Detect which cell encompasses the target text, then output its (X, Y) center coordinate. 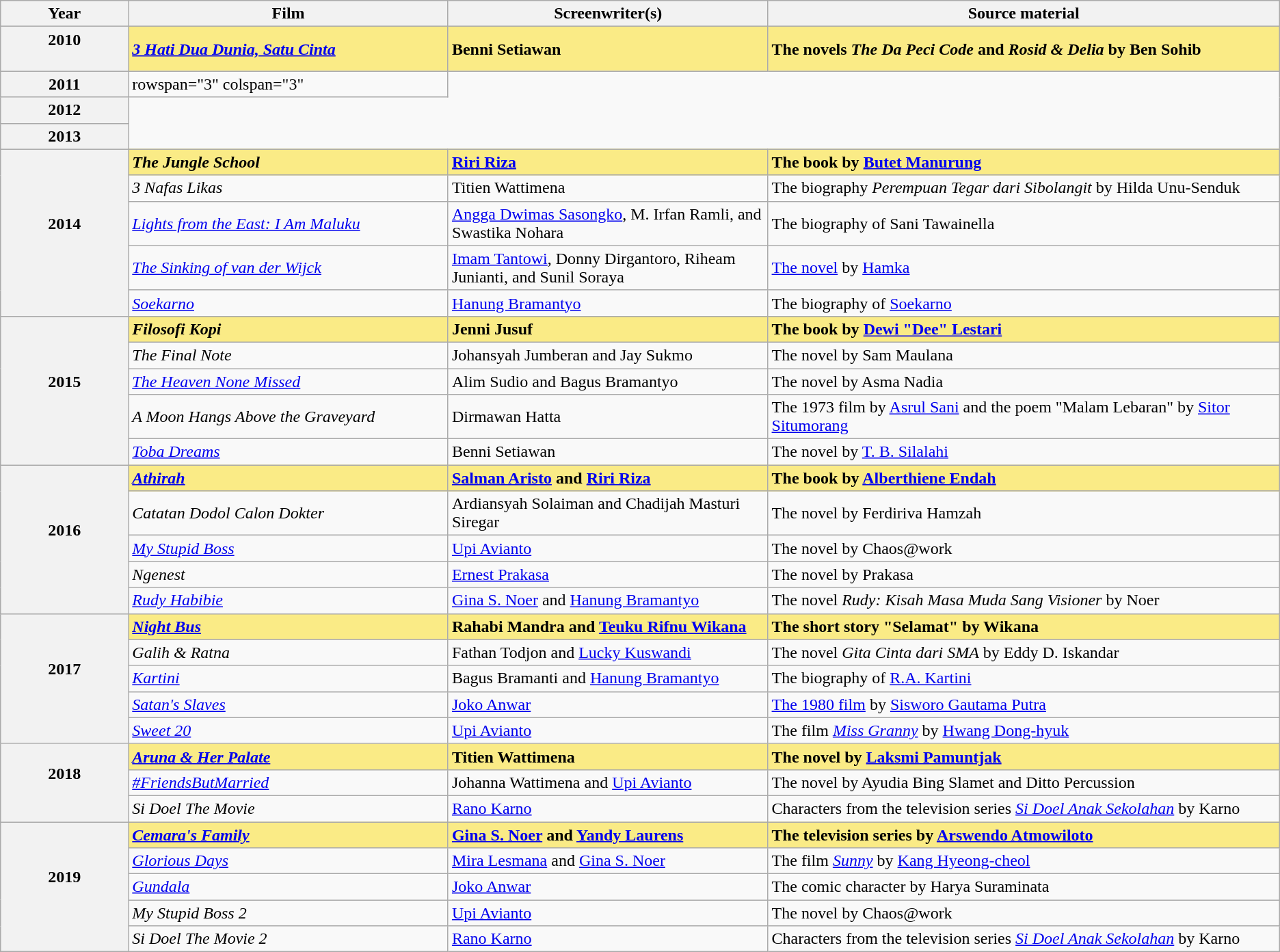
Rudy Habibie (289, 600)
Jenni Jusuf (608, 329)
The Heaven None Missed (289, 381)
Toba Dreams (289, 452)
The novel by T. B. Silalahi (1024, 452)
3 Hati Dua Dunia, Satu Cinta (289, 49)
Glorious Days (289, 861)
The film Miss Granny by Hwang Dong-hyuk (1024, 730)
2017 (64, 678)
My Stupid Boss 2 (289, 913)
Johanna Wattimena and Upi Avianto (608, 782)
Lights from the East: I Am Maluku (289, 223)
My Stupid Boss (289, 548)
The Sinking of van der Wijck (289, 268)
Johansyah Jumberan and Jay Sukmo (608, 355)
Dirmawan Hatta (608, 417)
Bagus Bramanti and Hanung Bramantyo (608, 678)
The 1980 film by Sisworo Gautama Putra (1024, 704)
Angga Dwimas Sasongko, M. Irfan Ramli, and Swastika Nohara (608, 223)
Catatan Dodol Calon Dokter (289, 513)
The biography Perempuan Tegar dari Sibolangit by Hilda Unu-Senduk (1024, 188)
Rahabi Mandra and Teuku Rifnu Wikana (608, 626)
The novel Rudy: Kisah Masa Muda Sang Visioner by Noer (1024, 600)
The Jungle School (289, 162)
2014 (64, 233)
Sweet 20 (289, 730)
The film Sunny by Kang Hyeong-cheol (1024, 861)
The novel Gita Cinta dari SMA by Eddy D. Iskandar (1024, 652)
Riri Riza (608, 162)
Ernest Prakasa (608, 574)
2019 (64, 887)
2015 (64, 390)
2012 (64, 110)
2010 (64, 49)
The novel by Laksmi Pamuntjak (1024, 756)
The short story "Selamat" by Wikana (1024, 626)
Hanung Bramantyo (608, 303)
Film (289, 14)
Aruna & Her Palate (289, 756)
Screenwriter(s) (608, 14)
The novel by Prakasa (1024, 574)
Satan's Slaves (289, 704)
The comic character by Harya Suraminata (1024, 887)
2011 (64, 84)
Gina S. Noer and Yandy Laurens (608, 835)
A Moon Hangs Above the Graveyard (289, 417)
Si Doel The Movie 2 (289, 939)
Ngenest (289, 574)
The biography of Soekarno (1024, 303)
Fathan Todjon and Lucky Kuswandi (608, 652)
3 Nafas Likas (289, 188)
The novel by Ferdiriva Hamzah (1024, 513)
The book by Alberthiene Endah (1024, 478)
Gina S. Noer and Hanung Bramantyo (608, 600)
The 1973 film by Asrul Sani and the poem "Malam Lebaran" by Sitor Situmorang (1024, 417)
The novel by Hamka (1024, 268)
Salman Aristo and Riri Riza (608, 478)
The biography of R.A. Kartini (1024, 678)
2016 (64, 539)
The book by Dewi "Dee" Lestari (1024, 329)
Ardiansyah Solaiman and Chadijah Masturi Siregar (608, 513)
The television series by Arswendo Atmowiloto (1024, 835)
Galih & Ratna (289, 652)
Year (64, 14)
Cemara's Family (289, 835)
Imam Tantowi, Donny Dirgantoro, Riheam Junianti, and Sunil Soraya (608, 268)
The novel by Ayudia Bing Slamet and Ditto Percussion (1024, 782)
Athirah (289, 478)
Soekarno (289, 303)
The Final Note (289, 355)
The book by Butet Manurung (1024, 162)
Mira Lesmana and Gina S. Noer (608, 861)
Alim Sudio and Bagus Bramantyo (608, 381)
Gundala (289, 887)
The novel by Sam Maulana (1024, 355)
Source material (1024, 14)
Si Doel The Movie (289, 808)
Kartini (289, 678)
Night Bus (289, 626)
The biography of Sani Tawainella (1024, 223)
2013 (64, 136)
#FriendsButMarried (289, 782)
2018 (64, 782)
The novel by Asma Nadia (1024, 381)
Filosofi Kopi (289, 329)
rowspan="3" colspan="3" (289, 84)
The novels The Da Peci Code and Rosid & Delia by Ben Sohib (1024, 49)
